Return [X, Y] of the center of cell containing provided text 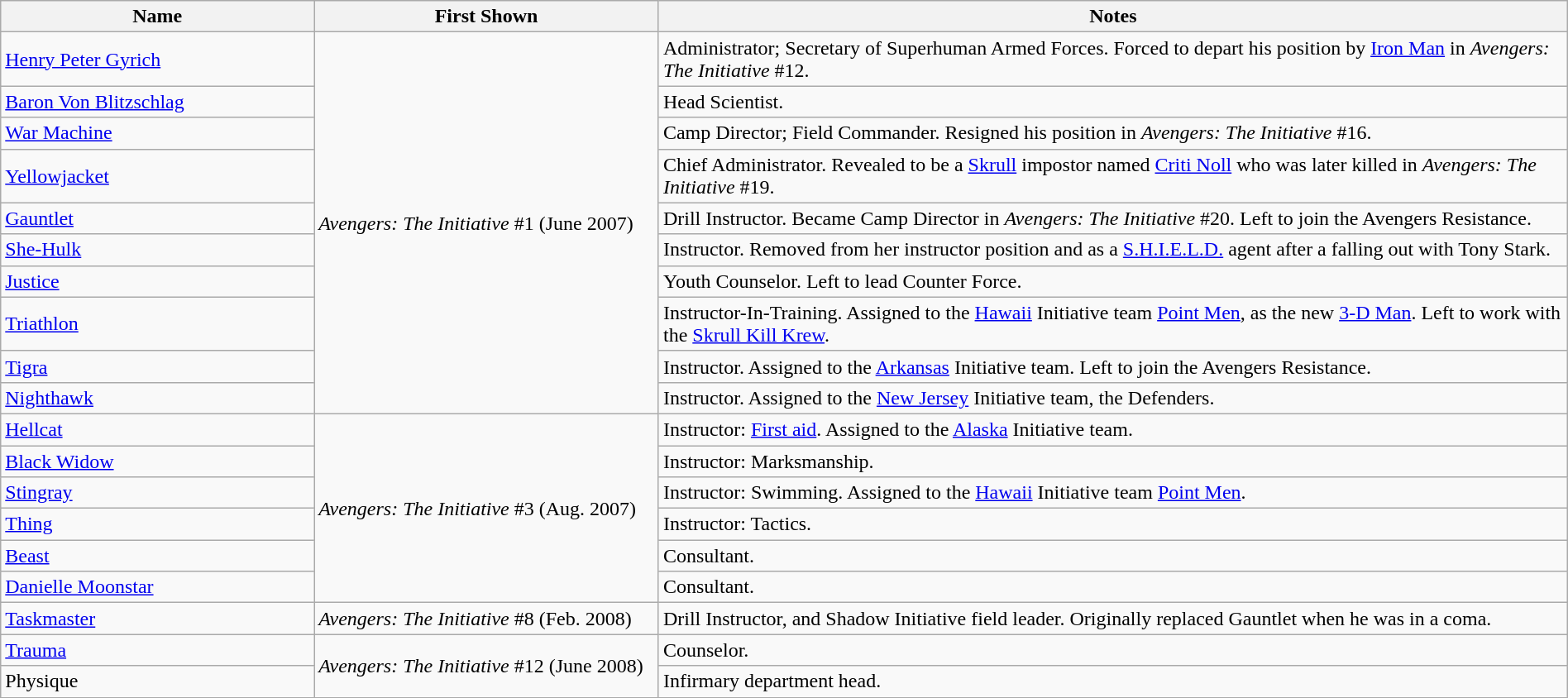
Instructor. Removed from her instructor position and as a S.H.I.E.L.D. agent after a falling out with Tony Stark. [1113, 250]
She-Hulk [157, 250]
Instructor: Marksmanship. [1113, 461]
Administrator; Secretary of Superhuman Armed Forces. Forced to depart his position by Iron Man in Avengers: The Initiative #12. [1113, 60]
Avengers: The Initiative #12 (June 2008) [486, 666]
Instructor: Tactics. [1113, 524]
Avengers: The Initiative #3 (Aug. 2007) [486, 508]
War Machine [157, 133]
Drill Instructor. Became Camp Director in Avengers: The Initiative #20. Left to join the Avengers Resistance. [1113, 218]
Gauntlet [157, 218]
Nighthawk [157, 398]
Yellowjacket [157, 175]
Avengers: The Initiative #8 (Feb. 2008) [486, 619]
Black Widow [157, 461]
Instructor. Assigned to the Arkansas Initiative team. Left to join the Avengers Resistance. [1113, 366]
Danielle Moonstar [157, 587]
Baron Von Blitzschlag [157, 102]
Instructor. Assigned to the New Jersey Initiative team, the Defenders. [1113, 398]
Triathlon [157, 324]
Thing [157, 524]
Physique [157, 681]
Hellcat [157, 429]
Infirmary department head. [1113, 681]
Instructor-In-Training. Assigned to the Hawaii Initiative team Point Men, as the new 3-D Man. Left to work with the Skrull Kill Krew. [1113, 324]
Name [157, 17]
Instructor: First aid. Assigned to the Alaska Initiative team. [1113, 429]
Justice [157, 281]
Instructor: Swimming. Assigned to the Hawaii Initiative team Point Men. [1113, 493]
Head Scientist. [1113, 102]
Stingray [157, 493]
Taskmaster [157, 619]
Drill Instructor, and Shadow Initiative field leader. Originally replaced Gauntlet when he was in a coma. [1113, 619]
Notes [1113, 17]
Chief Administrator. Revealed to be a Skrull impostor named Criti Noll who was later killed in Avengers: The Initiative #19. [1113, 175]
Avengers: The Initiative #1 (June 2007) [486, 223]
Camp Director; Field Commander. Resigned his position in Avengers: The Initiative #16. [1113, 133]
Trauma [157, 650]
Tigra [157, 366]
Youth Counselor. Left to lead Counter Force. [1113, 281]
Beast [157, 556]
Henry Peter Gyrich [157, 60]
Counselor. [1113, 650]
First Shown [486, 17]
